Identify which cell holds the provided text, then report its [x, y] central coordinate. 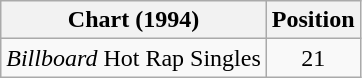
Position [313, 20]
Chart (1994) [134, 20]
Billboard Hot Rap Singles [134, 58]
21 [313, 58]
